Provide the [X, Y] coordinate of the cell's center where the given text is located.  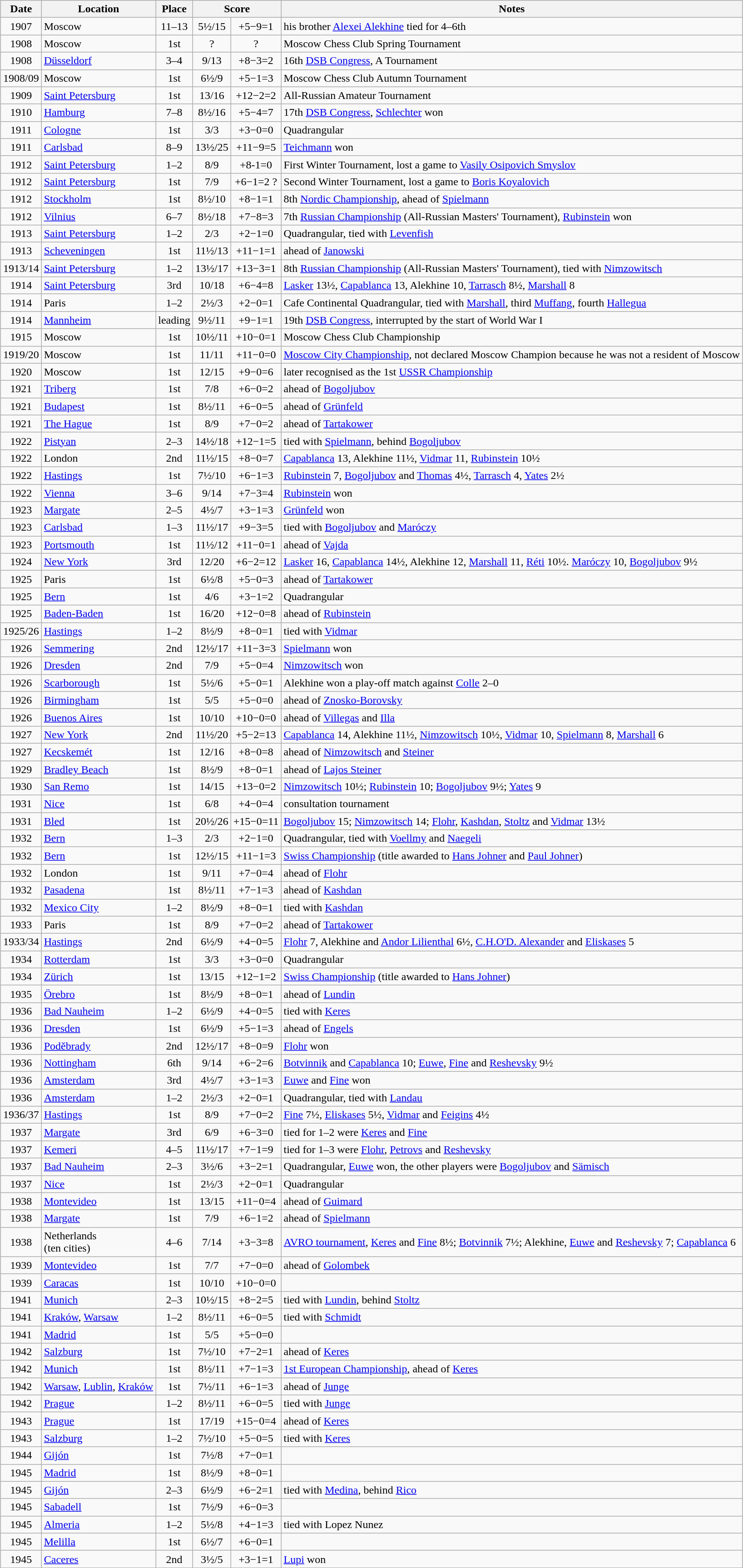
+9−0=6 [256, 372]
1933 [21, 925]
Portsmouth [99, 545]
ahead of Spielmann [512, 1218]
Teichmann won [512, 147]
+8-1=0 [256, 164]
Rubinstein 7, Bogoljubov and Thomas 4½, Tarrasch 4, Yates 2½ [512, 475]
tied with Medina, behind Rico [512, 1490]
Mexico City [99, 907]
Second Winter Tournament, lost a game to Boris Koyalovich [512, 182]
+7−0=4 [256, 873]
+6−3=0 [256, 1132]
4–5 [174, 1149]
+12−1=5 [256, 441]
ahead of Vajda [512, 545]
11½/20 [212, 735]
7½/11 [212, 1386]
+7−8=3 [256, 217]
9/11 [212, 873]
+7−0=1 [256, 1455]
11½/12 [212, 545]
+4−0=4 [256, 804]
Place [174, 9]
6½/8 [212, 579]
12½/15 [212, 856]
1908/09 [21, 78]
Bradley Beach [99, 769]
Score [237, 9]
1910 [21, 113]
Spielmann won [512, 648]
Fine 7½, Eliskases 5½, Vidmar and Feigins 4½ [512, 1115]
+9−3=5 [256, 528]
11/11 [212, 355]
ahead of Rubinstein [512, 614]
Netherlands(ten cities) [99, 1242]
ahead of Janowski [512, 251]
1920 [21, 372]
3½/6 [212, 1167]
+8−1=1 [256, 199]
6½/7 [212, 1542]
ahead of Villegas and Illa [512, 717]
13½/25 [212, 147]
Hamburg [99, 113]
1925/26 [21, 631]
Flohr won [512, 1045]
6th [174, 1063]
10½/15 [212, 1300]
+3−1=1 [256, 1559]
+5−9=1 [256, 26]
tied with Lopez Nunez [512, 1524]
Bogoljubov 15; Nimzowitsch 14; Flohr, Kashdan, Stoltz and Vidmar 13½ [512, 821]
16th DSB Congress, A Tournament [512, 61]
+11−0=1 [256, 545]
8th Nordic Championship, ahead of Spielmann [512, 199]
ahead of Kashdan [512, 890]
+7−2=1 [256, 1352]
Mannheim [99, 320]
12/16 [212, 752]
13/16 [212, 95]
8th Russian Championship (All-Russian Masters' Tournament), tied with Nimzowitsch [512, 268]
Botvinnik and Capablanca 10; Euwe, Fine and Reshevsky 9½ [512, 1063]
+15−0=11 [256, 821]
Lasker 13½, Capablanca 13, Alekhine 10, Tarrasch 8½, Marshall 8 [512, 286]
1935 [21, 994]
Location [99, 9]
7–8 [174, 113]
Melilla [99, 1542]
9/13 [212, 61]
Swiss Championship (title awarded to Hans Johner) [512, 976]
Moscow City Championship, not declared Moscow Champion because he was not a resident of Moscow [512, 355]
5½/8 [212, 1524]
tied with Lundin, behind Stoltz [512, 1300]
10½/11 [212, 337]
+6−0=3 [256, 1507]
+10−0=1 [256, 337]
+12−0=8 [256, 614]
+7−3=4 [256, 493]
+6−4=8 [256, 286]
6/9 [212, 1132]
+6−1=2 [256, 1218]
Quadrangular, tied with Levenfish [512, 234]
11½/15 [212, 458]
ahead of Znosko-Borovsky [512, 700]
17th DSB Congress, Schlechter won [512, 113]
+11−0=0 [256, 355]
+6−0=2 [256, 389]
Moscow Chess Club Spring Tournament [512, 44]
+8−0=7 [256, 458]
ahead of Junge [512, 1386]
+6−1=2 ? [256, 182]
Kraków, Warsaw [99, 1317]
4/6 [212, 597]
Quadrangular, tied with Landau [512, 1098]
Nimzowitsch won [512, 666]
ahead of Flohr [512, 873]
Düsseldorf [99, 61]
his brother Alexei Alekhine tied for 4–6th [512, 26]
+8−2=5 [256, 1300]
1936/37 [21, 1115]
Moscow Chess Club Championship [512, 337]
11½/13 [212, 251]
19th DSB Congress, interrupted by the start of World War I [512, 320]
3½/5 [212, 1559]
+3−1=2 [256, 597]
Capablanca 14, Alekhine 11½, Nimzowitsch 10½, Vidmar 10, Spielmann 8, Marshall 6 [512, 735]
Stockholm [99, 199]
12/20 [212, 562]
5½/6 [212, 683]
Lasker 16, Capablanca 14½, Alekhine 12, Marshall 11, Réti 10½. Maróczy 10, Bogoljubov 9½ [512, 562]
Quadrangular, Euwe won, the other players were Bogoljubov and Sämisch [512, 1167]
3–4 [174, 61]
Quadrangular, tied with Voellmy and Naegeli [512, 838]
1930 [21, 787]
Triberg [99, 389]
tied with Vidmar [512, 631]
Notes [512, 9]
+7−1=9 [256, 1149]
Warsaw, Lublin, Kraków [99, 1386]
+12−1=2 [256, 976]
6/8 [212, 804]
6–7 [174, 217]
7½/8 [212, 1455]
8–9 [174, 147]
ahead of Nimzowitsch and Steiner [512, 752]
Rotterdam [99, 959]
5½/15 [212, 26]
7/7 [212, 1265]
tied with Bogoljubov and Maróczy [512, 528]
+8−0=9 [256, 1045]
+5−2=13 [256, 735]
4–6 [174, 1242]
20½/26 [212, 821]
2–5 [174, 510]
ahead of Lundin [512, 994]
tied for 1–3 were Flohr, Petrovs and Reshevsky [512, 1149]
Scheveningen [99, 251]
Kecskemét [99, 752]
+8−0=8 [256, 752]
+6−0=1 [256, 1542]
tied with Schmidt [512, 1317]
Caracas [99, 1282]
+5−0=3 [256, 579]
7/8 [212, 389]
Caceres [99, 1559]
later recognised as the 1st USSR Championship [512, 372]
+11−9=5 [256, 147]
Pasadena [99, 890]
Rubinstein won [512, 493]
Örebro [99, 994]
Swiss Championship (title awarded to Hans Johner and Paul Johner) [512, 856]
14½/18 [212, 441]
San Remo [99, 787]
1909 [21, 95]
+6−2=1 [256, 1490]
+8−3=2 [256, 61]
Sabadell [99, 1507]
1915 [21, 337]
Date [21, 9]
Cologne [99, 130]
ahead of Golombek [512, 1265]
7½/9 [212, 1507]
ahead of Engels [512, 1028]
tied with Kashdan [512, 907]
+5−0=1 [256, 683]
+15−0=4 [256, 1421]
1933/34 [21, 942]
1944 [21, 1455]
10/18 [212, 286]
Buenos Aires [99, 717]
+3−2=1 [256, 1167]
8½/10 [212, 199]
tied with Spielmann, behind Bogoljubov [512, 441]
+5−0=5 [256, 1438]
+12−2=2 [256, 95]
+5−4=7 [256, 113]
leading [174, 320]
9½/11 [212, 320]
+11−3=3 [256, 648]
Scarborough [99, 683]
ahead of Grünfeld [512, 406]
+11−1=3 [256, 856]
All-Russian Amateur Tournament [512, 95]
Vilnius [99, 217]
Lupi won [512, 1559]
+7−0=0 [256, 1265]
+11−1=1 [256, 251]
8½/18 [212, 217]
First Winter Tournament, lost a game to Vasily Osipovich Smyslov [512, 164]
Euwe and Fine won [512, 1080]
14/15 [212, 787]
+9−1=1 [256, 320]
Nottingham [99, 1063]
+6−2=6 [256, 1063]
+3−3=8 [256, 1242]
Moscow Chess Club Autumn Tournament [512, 78]
ahead of Lajos Steiner [512, 769]
AVRO tournament, Keres and Fine 8½; Botvinnik 7½; Alekhine, Euwe and Reshevsky 7; Capablanca 6 [512, 1242]
Cafe Continental Quadrangular, tied with Marshall, third Muffang, fourth Hallegua [512, 303]
3–6 [174, 493]
16/20 [212, 614]
The Hague [99, 424]
Bled [99, 821]
12/15 [212, 372]
consultation tournament [512, 804]
7/14 [212, 1242]
Pistyan [99, 441]
8½/16 [212, 113]
tied for 1–2 were Keres and Fine [512, 1132]
Budapest [99, 406]
Poděbrady [99, 1045]
Semmering [99, 648]
Kemeri [99, 1149]
1924 [21, 562]
+4−1=3 [256, 1524]
+11−0=4 [256, 1201]
17/19 [212, 1421]
+6−2=12 [256, 562]
Almeria [99, 1524]
Grünfeld won [512, 510]
Alekhine won a play-off match against Colle 2–0 [512, 683]
ahead of Guimard [512, 1201]
11–13 [174, 26]
Zürich [99, 976]
Vienna [99, 493]
1st European Championship, ahead of Keres [512, 1369]
ahead of Bogoljubov [512, 389]
Capablanca 13, Alekhine 11½, Vidmar 11, Rubinstein 10½ [512, 458]
1929 [21, 769]
7th Russian Championship (All-Russian Masters' Tournament), Rubinstein won [512, 217]
1919/20 [21, 355]
13½/17 [212, 268]
Birmingham [99, 700]
1907 [21, 26]
1913/14 [21, 268]
Flohr 7, Alekhine and Andor Lilienthal 6½, C.H.O'D. Alexander and Eliskases 5 [512, 942]
+13−3=1 [256, 268]
+5−0=4 [256, 666]
+13−0=2 [256, 787]
Nimzowitsch 10½; Rubinstein 10; Bogoljubov 9½; Yates 9 [512, 787]
tied with Junge [512, 1404]
Baden-Baden [99, 614]
